Extract the (x, y) coordinate from the center of the cell holding the provided text.  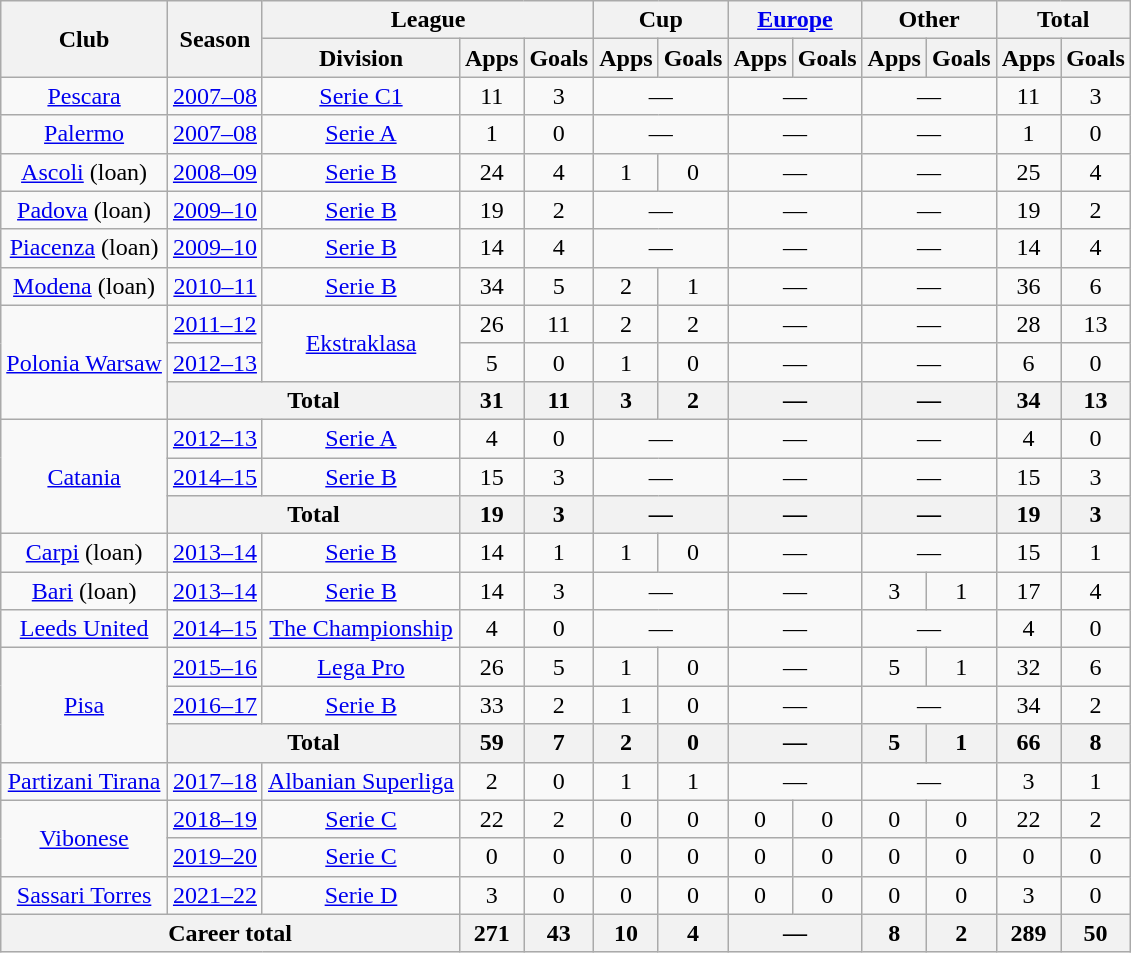
Pisa (84, 705)
7 (559, 743)
Season (214, 39)
271 (491, 933)
Palermo (84, 134)
Cup (661, 20)
Club (84, 39)
2018–19 (214, 819)
2017–18 (214, 781)
Lega Pro (360, 667)
Serie D (360, 895)
Pescara (84, 96)
Carpi (loan) (84, 553)
The Championship (360, 629)
33 (491, 705)
Padova (loan) (84, 210)
Albanian Superliga (360, 781)
Bari (loan) (84, 591)
Vibonese (84, 838)
2008–09 (214, 172)
2015–16 (214, 667)
Division (360, 58)
Sassari Torres (84, 895)
289 (1028, 933)
Other (929, 20)
43 (559, 933)
2010–11 (214, 286)
Polonia Warsaw (84, 362)
24 (491, 172)
Piacenza (loan) (84, 248)
25 (1028, 172)
28 (1028, 324)
Europe (795, 20)
2021–22 (214, 895)
50 (1096, 933)
2016–17 (214, 705)
Serie C1 (360, 96)
59 (491, 743)
Modena (loan) (84, 286)
Ascoli (loan) (84, 172)
Career total (230, 933)
2019–20 (214, 857)
66 (1028, 743)
17 (1028, 591)
10 (626, 933)
32 (1028, 667)
Ekstraklasa (360, 343)
Leeds United (84, 629)
League (428, 20)
Catania (84, 476)
36 (1028, 286)
31 (491, 400)
Partizani Tirana (84, 781)
2011–12 (214, 324)
